Find where the given text appears and provide that cell's center as [x, y] coordinate. 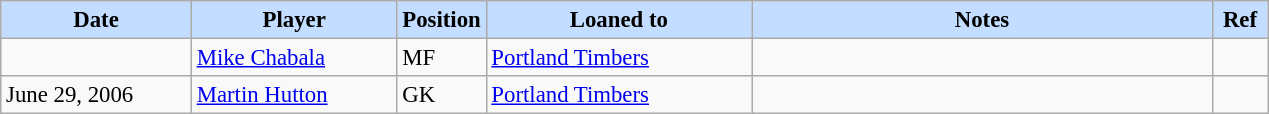
Position [442, 20]
Player [294, 20]
Date [96, 20]
Martin Hutton [294, 95]
MF [442, 58]
Loaned to [619, 20]
June 29, 2006 [96, 95]
Notes [982, 20]
GK [442, 95]
Mike Chabala [294, 58]
Ref [1240, 20]
